Scan for the cell matching the given text and deliver its [x, y] coordinate at center. 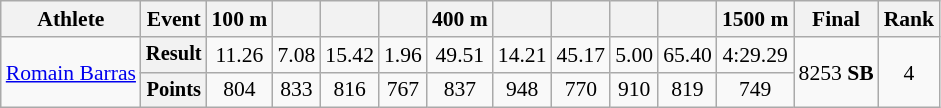
816 [350, 90]
45.17 [582, 55]
15.42 [350, 55]
948 [522, 90]
49.51 [460, 55]
4 [910, 72]
1.96 [403, 55]
Romain Barras [71, 72]
1500 m [756, 19]
767 [403, 90]
7.08 [296, 55]
Final [836, 19]
819 [688, 90]
4:29.29 [756, 55]
100 m [240, 19]
833 [296, 90]
Event [174, 19]
400 m [460, 19]
Points [174, 90]
Result [174, 55]
14.21 [522, 55]
837 [460, 90]
65.40 [688, 55]
Athlete [71, 19]
5.00 [634, 55]
749 [756, 90]
8253 SB [836, 72]
910 [634, 90]
770 [582, 90]
Rank [910, 19]
804 [240, 90]
11.26 [240, 55]
